Find where the given text appears and provide that cell's center as [X, Y] coordinate. 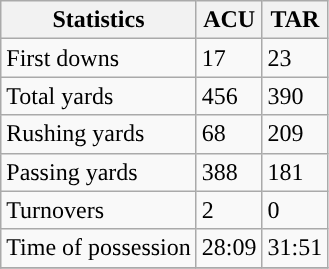
Time of possession [99, 248]
Passing yards [99, 172]
Total yards [99, 96]
2 [229, 210]
28:09 [229, 248]
209 [295, 134]
181 [295, 172]
ACU [229, 20]
First downs [99, 58]
0 [295, 210]
TAR [295, 20]
Turnovers [99, 210]
Rushing yards [99, 134]
Statistics [99, 20]
388 [229, 172]
17 [229, 58]
390 [295, 96]
23 [295, 58]
68 [229, 134]
31:51 [295, 248]
456 [229, 96]
